Determine the (x, y) coordinate at the center of the cell enclosing the given text.  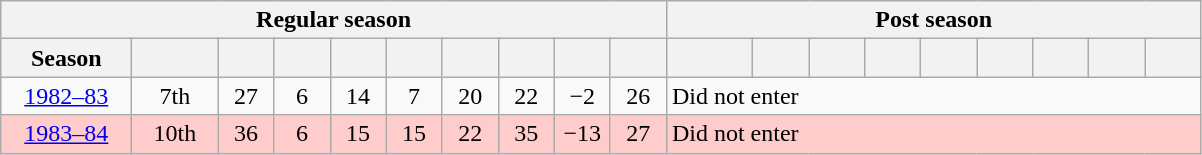
36 (246, 134)
Season (66, 58)
7 (414, 96)
7th (175, 96)
−2 (582, 96)
26 (638, 96)
−13 (582, 134)
1983–84 (66, 134)
Post season (934, 20)
20 (470, 96)
Regular season (334, 20)
1982–83 (66, 96)
35 (526, 134)
10th (175, 134)
14 (358, 96)
